Find where the given text appears and provide that cell's center as [x, y] coordinate. 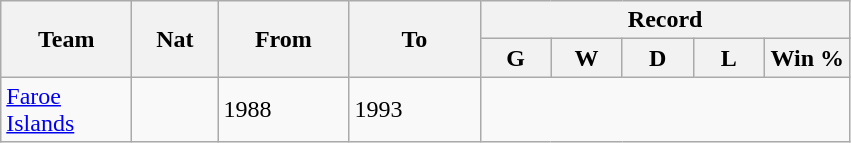
1993 [414, 110]
W [586, 58]
Record [665, 20]
L [728, 58]
G [516, 58]
Team [66, 39]
D [658, 58]
Nat [175, 39]
To [414, 39]
Win % [807, 58]
From [284, 39]
1988 [284, 110]
Faroe Islands [66, 110]
